Return the (X, Y) coordinate for the center point of the cell that contains the specified text.  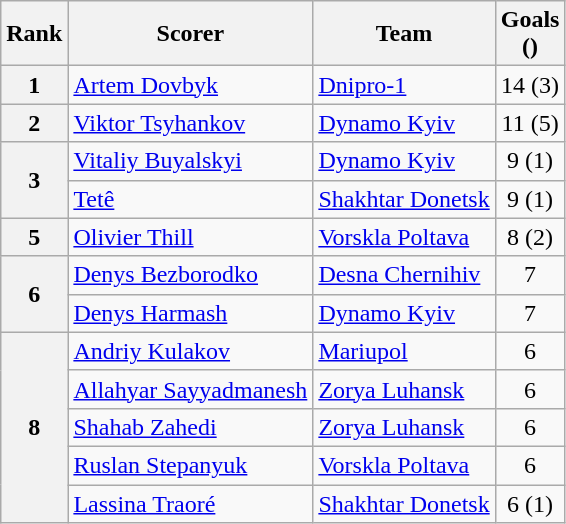
2 (34, 123)
11 (5) (530, 123)
6 (1) (530, 503)
Tetê (190, 199)
Scorer (190, 34)
Lassina Traoré (190, 503)
5 (34, 237)
Artem Dovbyk (190, 85)
14 (3) (530, 85)
Vitaliy Buyalskyi (190, 161)
Mariupol (404, 351)
Olivier Thill (190, 237)
8 (34, 427)
Dnipro-1 (404, 85)
Denys Harmash (190, 313)
Goals() (530, 34)
Rank (34, 34)
Desna Chernihiv (404, 275)
1 (34, 85)
Denys Bezborodko (190, 275)
Allahyar Sayyadmanesh (190, 389)
Shahab Zahedi (190, 427)
Team (404, 34)
Viktor Tsyhankov (190, 123)
Ruslan Stepanyuk (190, 465)
Andriy Kulakov (190, 351)
8 (2) (530, 237)
3 (34, 180)
